Locate the cell with the specified text and output its (x, y) center coordinate. 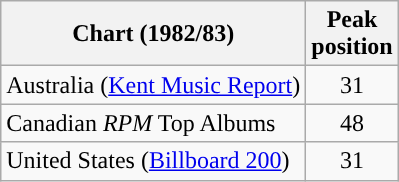
Peakposition (352, 34)
48 (352, 123)
United States (Billboard 200) (154, 161)
Canadian RPM Top Albums (154, 123)
Australia (Kent Music Report) (154, 85)
Chart (1982/83) (154, 34)
